Scan for the cell matching the given text and deliver its (x, y) coordinate at center. 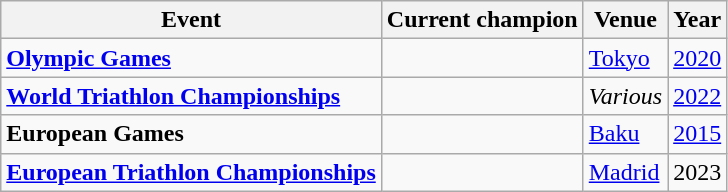
European Games (192, 134)
Event (192, 20)
World Triathlon Championships (192, 96)
Year (698, 20)
Tokyo (625, 58)
Various (625, 96)
2023 (698, 172)
2022 (698, 96)
2015 (698, 134)
Baku (625, 134)
Current champion (482, 20)
Olympic Games (192, 58)
European Triathlon Championships (192, 172)
2020 (698, 58)
Venue (625, 20)
Madrid (625, 172)
